Find where the given text appears and provide that cell's center as [x, y] coordinate. 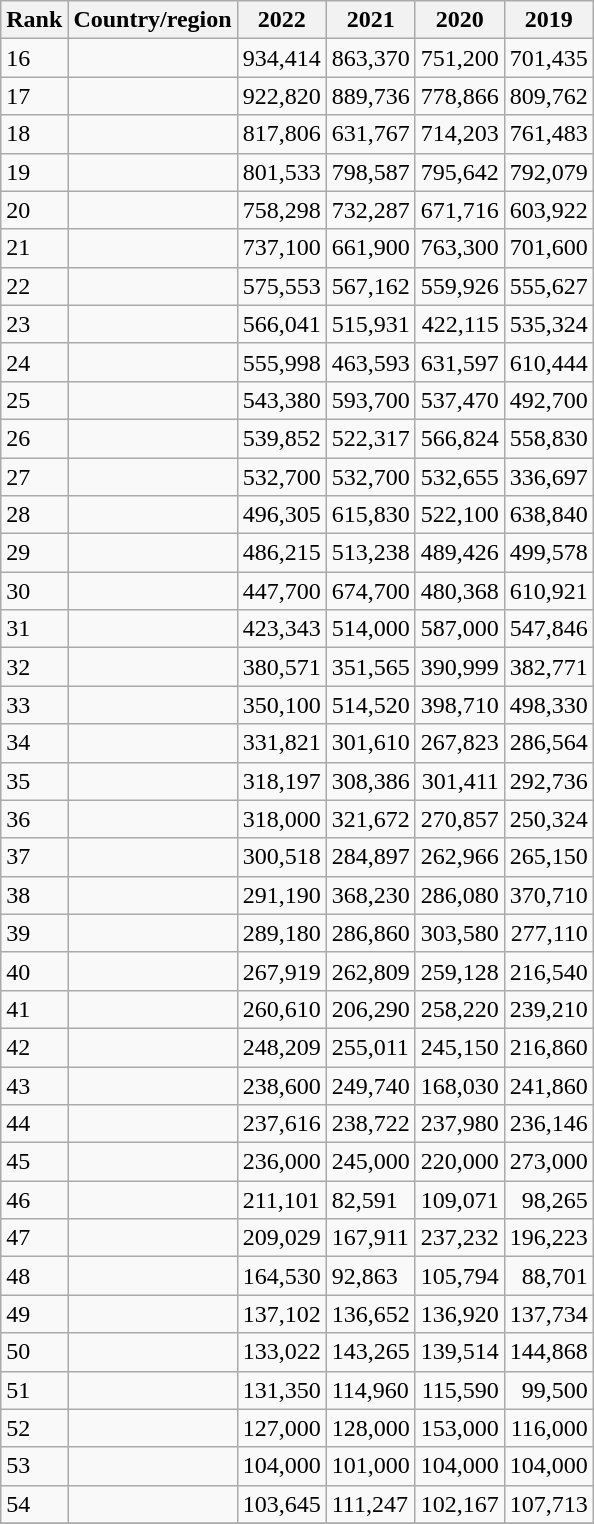
32 [34, 667]
33 [34, 705]
53 [34, 1466]
638,840 [548, 515]
44 [34, 1124]
262,809 [370, 971]
40 [34, 971]
262,966 [460, 857]
496,305 [282, 515]
49 [34, 1314]
368,230 [370, 895]
587,000 [460, 629]
480,368 [460, 591]
128,000 [370, 1428]
273,000 [548, 1162]
318,000 [282, 819]
38 [34, 895]
30 [34, 591]
36 [34, 819]
50 [34, 1352]
610,444 [548, 362]
514,520 [370, 705]
144,868 [548, 1352]
2019 [548, 20]
196,223 [548, 1238]
286,860 [370, 933]
255,011 [370, 1047]
267,823 [460, 743]
489,426 [460, 553]
127,000 [282, 1428]
22 [34, 286]
114,960 [370, 1390]
398,710 [460, 705]
301,610 [370, 743]
566,041 [282, 324]
558,830 [548, 438]
331,821 [282, 743]
35 [34, 781]
249,740 [370, 1085]
82,591 [370, 1200]
566,824 [460, 438]
46 [34, 1200]
54 [34, 1504]
47 [34, 1238]
286,080 [460, 895]
863,370 [370, 58]
380,571 [282, 667]
631,767 [370, 134]
763,300 [460, 248]
20 [34, 210]
259,128 [460, 971]
88,701 [548, 1276]
48 [34, 1276]
318,197 [282, 781]
795,642 [460, 172]
52 [34, 1428]
809,762 [548, 96]
303,580 [460, 933]
486,215 [282, 553]
168,030 [460, 1085]
559,926 [460, 286]
137,734 [548, 1314]
238,600 [282, 1085]
116,000 [548, 1428]
292,736 [548, 781]
18 [34, 134]
543,380 [282, 400]
245,000 [370, 1162]
817,806 [282, 134]
539,852 [282, 438]
499,578 [548, 553]
301,411 [460, 781]
351,565 [370, 667]
336,697 [548, 477]
26 [34, 438]
167,911 [370, 1238]
92,863 [370, 1276]
289,180 [282, 933]
798,587 [370, 172]
674,700 [370, 591]
547,846 [548, 629]
19 [34, 172]
751,200 [460, 58]
801,533 [282, 172]
260,610 [282, 1009]
34 [34, 743]
447,700 [282, 591]
111,247 [370, 1504]
277,110 [548, 933]
934,414 [282, 58]
37 [34, 857]
284,897 [370, 857]
137,102 [282, 1314]
237,616 [282, 1124]
133,022 [282, 1352]
889,736 [370, 96]
Rank [34, 20]
701,435 [548, 58]
27 [34, 477]
532,655 [460, 477]
248,209 [282, 1047]
2020 [460, 20]
21 [34, 248]
236,146 [548, 1124]
270,857 [460, 819]
423,343 [282, 629]
43 [34, 1085]
237,232 [460, 1238]
537,470 [460, 400]
2021 [370, 20]
107,713 [548, 1504]
610,921 [548, 591]
321,672 [370, 819]
39 [34, 933]
98,265 [548, 1200]
28 [34, 515]
498,330 [548, 705]
101,000 [370, 1466]
220,000 [460, 1162]
115,590 [460, 1390]
535,324 [548, 324]
238,722 [370, 1124]
211,101 [282, 1200]
761,483 [548, 134]
25 [34, 400]
23 [34, 324]
24 [34, 362]
792,079 [548, 172]
603,922 [548, 210]
102,167 [460, 1504]
250,324 [548, 819]
139,514 [460, 1352]
714,203 [460, 134]
382,771 [548, 667]
671,716 [460, 210]
422,115 [460, 324]
922,820 [282, 96]
522,100 [460, 515]
209,029 [282, 1238]
131,350 [282, 1390]
291,190 [282, 895]
2022 [282, 20]
308,386 [370, 781]
Country/region [152, 20]
370,710 [548, 895]
492,700 [548, 400]
241,860 [548, 1085]
265,150 [548, 857]
555,998 [282, 362]
164,530 [282, 1276]
778,866 [460, 96]
41 [34, 1009]
661,900 [370, 248]
216,540 [548, 971]
515,931 [370, 324]
513,238 [370, 553]
567,162 [370, 286]
463,593 [370, 362]
615,830 [370, 515]
350,100 [282, 705]
575,553 [282, 286]
236,000 [282, 1162]
51 [34, 1390]
522,317 [370, 438]
593,700 [370, 400]
16 [34, 58]
42 [34, 1047]
206,290 [370, 1009]
758,298 [282, 210]
143,265 [370, 1352]
514,000 [370, 629]
136,652 [370, 1314]
258,220 [460, 1009]
29 [34, 553]
105,794 [460, 1276]
103,645 [282, 1504]
390,999 [460, 667]
237,980 [460, 1124]
701,600 [548, 248]
286,564 [548, 743]
31 [34, 629]
109,071 [460, 1200]
737,100 [282, 248]
136,920 [460, 1314]
45 [34, 1162]
732,287 [370, 210]
300,518 [282, 857]
99,500 [548, 1390]
631,597 [460, 362]
17 [34, 96]
555,627 [548, 286]
245,150 [460, 1047]
216,860 [548, 1047]
239,210 [548, 1009]
153,000 [460, 1428]
267,919 [282, 971]
